Determine the (X, Y) coordinate at the center of the cell enclosing the given text.  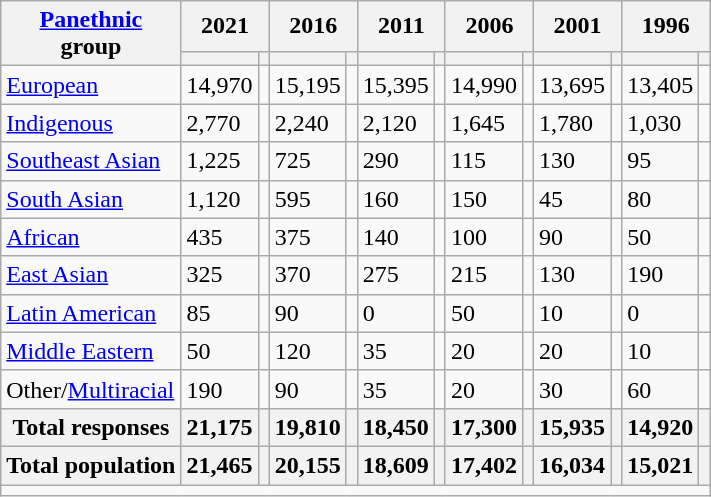
20,155 (308, 465)
17,402 (484, 465)
13,695 (572, 85)
370 (308, 275)
2,240 (308, 123)
15,935 (572, 427)
17,300 (484, 427)
2001 (578, 26)
Other/Multiracial (91, 389)
725 (308, 161)
375 (308, 237)
21,465 (220, 465)
19,810 (308, 427)
Southeast Asian (91, 161)
15,021 (660, 465)
60 (660, 389)
East Asian (91, 275)
275 (396, 275)
2,120 (396, 123)
1996 (666, 26)
Middle Eastern (91, 351)
160 (396, 199)
595 (308, 199)
16,034 (572, 465)
Total population (91, 465)
15,195 (308, 85)
1,120 (220, 199)
150 (484, 199)
215 (484, 275)
South Asian (91, 199)
2016 (313, 26)
2,770 (220, 123)
30 (572, 389)
14,990 (484, 85)
290 (396, 161)
140 (396, 237)
1,645 (484, 123)
European (91, 85)
African (91, 237)
2021 (225, 26)
21,175 (220, 427)
45 (572, 199)
14,970 (220, 85)
325 (220, 275)
80 (660, 199)
85 (220, 313)
1,030 (660, 123)
1,225 (220, 161)
18,450 (396, 427)
18,609 (396, 465)
2006 (489, 26)
Indigenous (91, 123)
435 (220, 237)
Total responses (91, 427)
1,780 (572, 123)
Latin American (91, 313)
14,920 (660, 427)
100 (484, 237)
Panethnicgroup (91, 34)
115 (484, 161)
15,395 (396, 85)
120 (308, 351)
13,405 (660, 85)
95 (660, 161)
2011 (401, 26)
